Capture the cell that displays the provided text and extract its [X, Y] central coordinate. 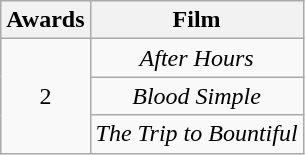
Film [196, 20]
Blood Simple [196, 96]
Awards [46, 20]
After Hours [196, 58]
The Trip to Bountiful [196, 134]
2 [46, 96]
